Provide the (x, y) coordinate of the cell's center where the given text is located.  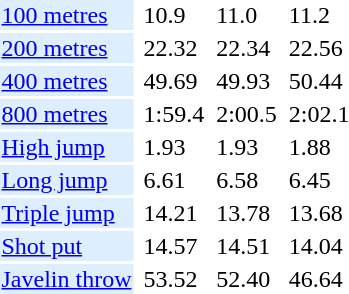
Shot put (66, 246)
2:00.5 (247, 114)
22.32 (174, 48)
6.61 (174, 180)
800 metres (66, 114)
14.57 (174, 246)
1:59.4 (174, 114)
14.51 (247, 246)
49.69 (174, 81)
High jump (66, 147)
53.52 (174, 279)
13.78 (247, 213)
200 metres (66, 48)
6.58 (247, 180)
52.40 (247, 279)
Javelin throw (66, 279)
14.21 (174, 213)
400 metres (66, 81)
Long jump (66, 180)
10.9 (174, 15)
22.34 (247, 48)
11.0 (247, 15)
100 metres (66, 15)
Triple jump (66, 213)
49.93 (247, 81)
